Pinpoint the cell where the given text exists, returning its (X, Y) midpoint coordinate. 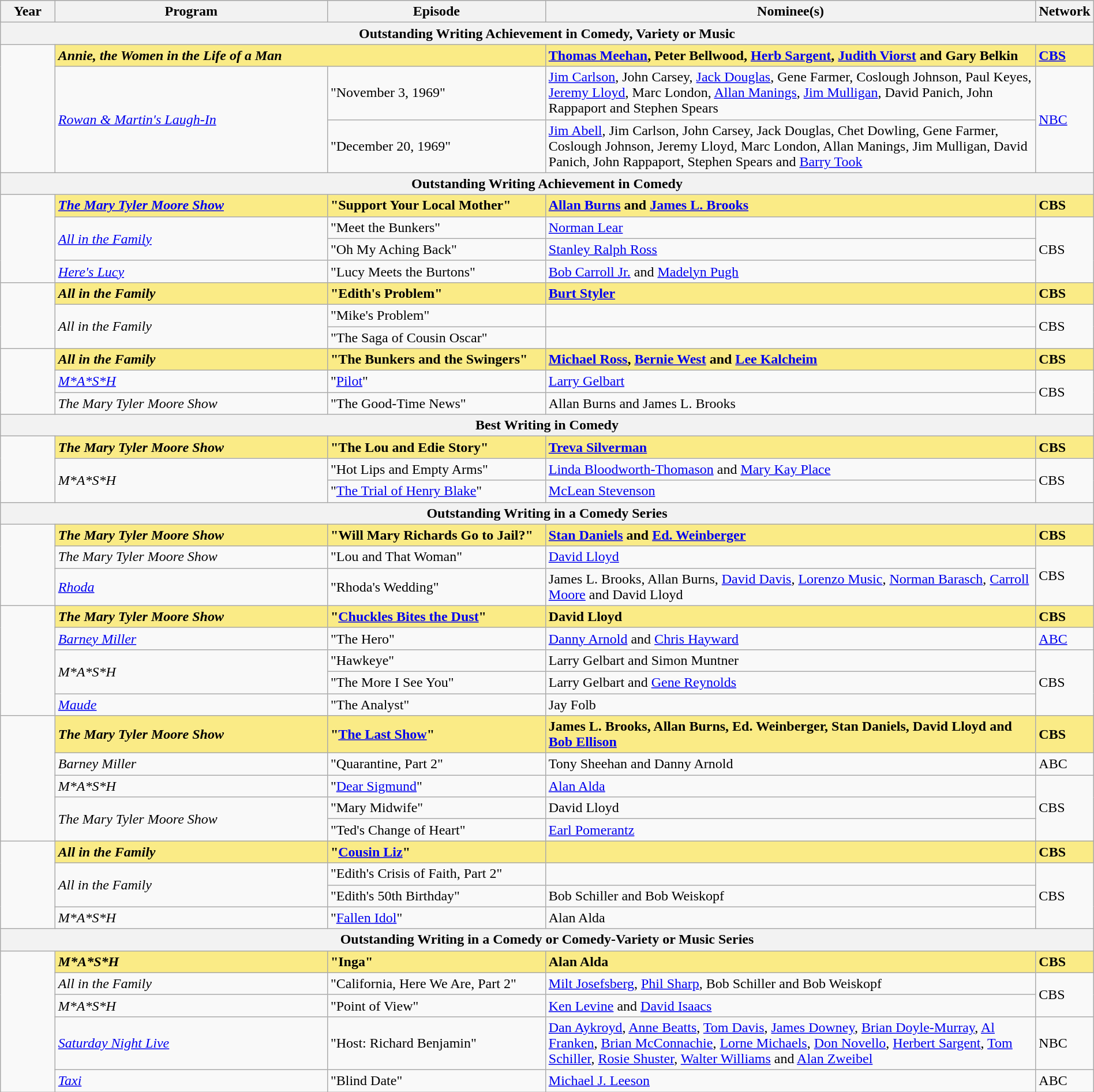
"Meet the Bunkers" (436, 227)
Outstanding Writing Achievement in Comedy (547, 184)
"Dear Sigmund" (436, 786)
"Cousin Liz" (436, 852)
"The Good-Time News" (436, 403)
"The Trial of Henry Blake" (436, 491)
Rowan & Martin's Laugh-In (191, 119)
"Pilot" (436, 382)
Network (1065, 12)
"The More I See You" (436, 682)
"Point of View" (436, 1005)
"Mary Midwife" (436, 808)
McLean Stevenson (790, 491)
Nominee(s) (790, 12)
"Edith's 50th Birthday" (436, 896)
Annie, the Women in the Life of a Man (300, 55)
Outstanding Writing Achievement in Comedy, Variety or Music (547, 33)
"Ted's Change of Heart" (436, 830)
Thomas Meehan, Peter Bellwood, Herb Sargent, Judith Viorst and Gary Belkin (790, 55)
Maude (191, 705)
"Support Your Local Mother" (436, 205)
Danny Arnold and Chris Hayward (790, 638)
Norman Lear (790, 227)
Larry Gelbart and Simon Muntner (790, 660)
"Lou and That Woman" (436, 557)
"Blind Date" (436, 1080)
"Hawkeye" (436, 660)
"November 3, 1969" (436, 93)
Stanley Ralph Ross (790, 249)
"Inga" (436, 962)
Stan Daniels and Ed. Weinberger (790, 535)
"Oh My Aching Back" (436, 249)
"The Bunkers and the Swingers" (436, 360)
Larry Gelbart and Gene Reynolds (790, 682)
Jay Folb (790, 705)
"Quarantine, Part 2" (436, 764)
Treva Silverman (790, 447)
"The Saga of Cousin Oscar" (436, 338)
James L. Brooks, Allan Burns, Ed. Weinberger, Stan Daniels, David Lloyd and Bob Ellison (790, 734)
Program (191, 12)
"Host: Richard Benjamin" (436, 1043)
Saturday Night Live (191, 1043)
"Mike's Problem" (436, 315)
Linda Bloodworth-Thomason and Mary Kay Place (790, 469)
Tony Sheehan and Danny Arnold (790, 764)
"The Lou and Edie Story" (436, 447)
Michael J. Leeson (790, 1080)
"Chuckles Bites the Dust" (436, 616)
"Rhoda's Wedding" (436, 586)
"The Hero" (436, 638)
Episode (436, 12)
Best Writing in Comedy (547, 425)
"Edith's Problem" (436, 293)
Outstanding Writing in a Comedy or Comedy-Variety or Music Series (547, 940)
James L. Brooks, Allan Burns, David Davis, Lorenzo Music, Norman Barasch, Carroll Moore and David Lloyd (790, 586)
Bob Schiller and Bob Weiskopf (790, 896)
Burt Styler (790, 293)
Outstanding Writing in a Comedy Series (547, 513)
"Fallen Idol" (436, 918)
"Hot Lips and Empty Arms" (436, 469)
Taxi (191, 1080)
Bob Carroll Jr. and Madelyn Pugh (790, 271)
Year (28, 12)
"December 20, 1969" (436, 146)
"Lucy Meets the Burtons" (436, 271)
"Will Mary Richards Go to Jail?" (436, 535)
Larry Gelbart (790, 382)
Here's Lucy (191, 271)
Ken Levine and David Isaacs (790, 1005)
Milt Josefsberg, Phil Sharp, Bob Schiller and Bob Weiskopf (790, 983)
"Edith's Crisis of Faith, Part 2" (436, 874)
"The Last Show" (436, 734)
"California, Here We Are, Part 2" (436, 983)
Earl Pomerantz (790, 830)
Rhoda (191, 586)
"The Analyst" (436, 705)
Michael Ross, Bernie West and Lee Kalcheim (790, 360)
